Capture the cell that displays the provided text and extract its (X, Y) central coordinate. 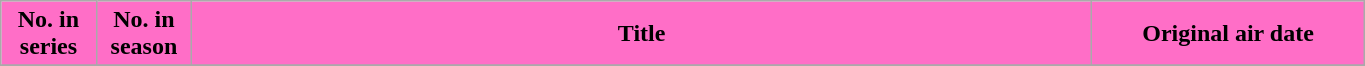
No. inseries (48, 34)
Title (642, 34)
Original air date (1228, 34)
No. inseason (144, 34)
